Return the (X, Y) coordinate for the center point of the cell that contains the specified text.  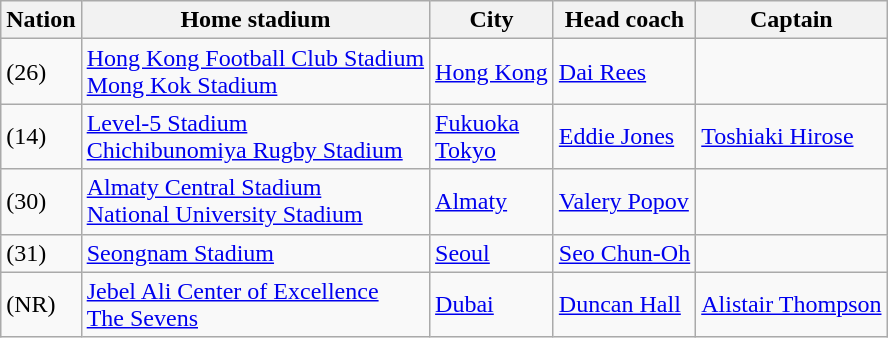
(30) (41, 202)
Captain (792, 20)
(26) (41, 72)
Seoul (492, 253)
Valery Popov (624, 202)
Duncan Hall (624, 304)
Eddie Jones (624, 136)
(14) (41, 136)
Dai Rees (624, 72)
(31) (41, 253)
Almaty (492, 202)
(NR) (41, 304)
Seongnam Stadium (255, 253)
City (492, 20)
FukuokaTokyo (492, 136)
Head coach (624, 20)
Level-5 StadiumChichibunomiya Rugby Stadium (255, 136)
Dubai (492, 304)
Alistair Thompson (792, 304)
Seo Chun-Oh (624, 253)
Nation (41, 20)
Almaty Central StadiumNational University Stadium (255, 202)
Hong Kong Football Club StadiumMong Kok Stadium (255, 72)
Toshiaki Hirose (792, 136)
Hong Kong (492, 72)
Jebel Ali Center of ExcellenceThe Sevens (255, 304)
Home stadium (255, 20)
